Capture the cell that displays the provided text and extract its (x, y) central coordinate. 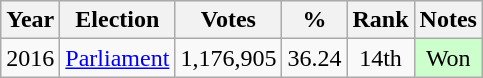
Notes (448, 20)
2016 (30, 58)
Parliament (118, 58)
36.24 (314, 58)
14th (380, 58)
Rank (380, 20)
Votes (228, 20)
% (314, 20)
Election (118, 20)
1,176,905 (228, 58)
Year (30, 20)
Won (448, 58)
